Return the [X, Y] coordinate for the center point of the cell that contains the specified text.  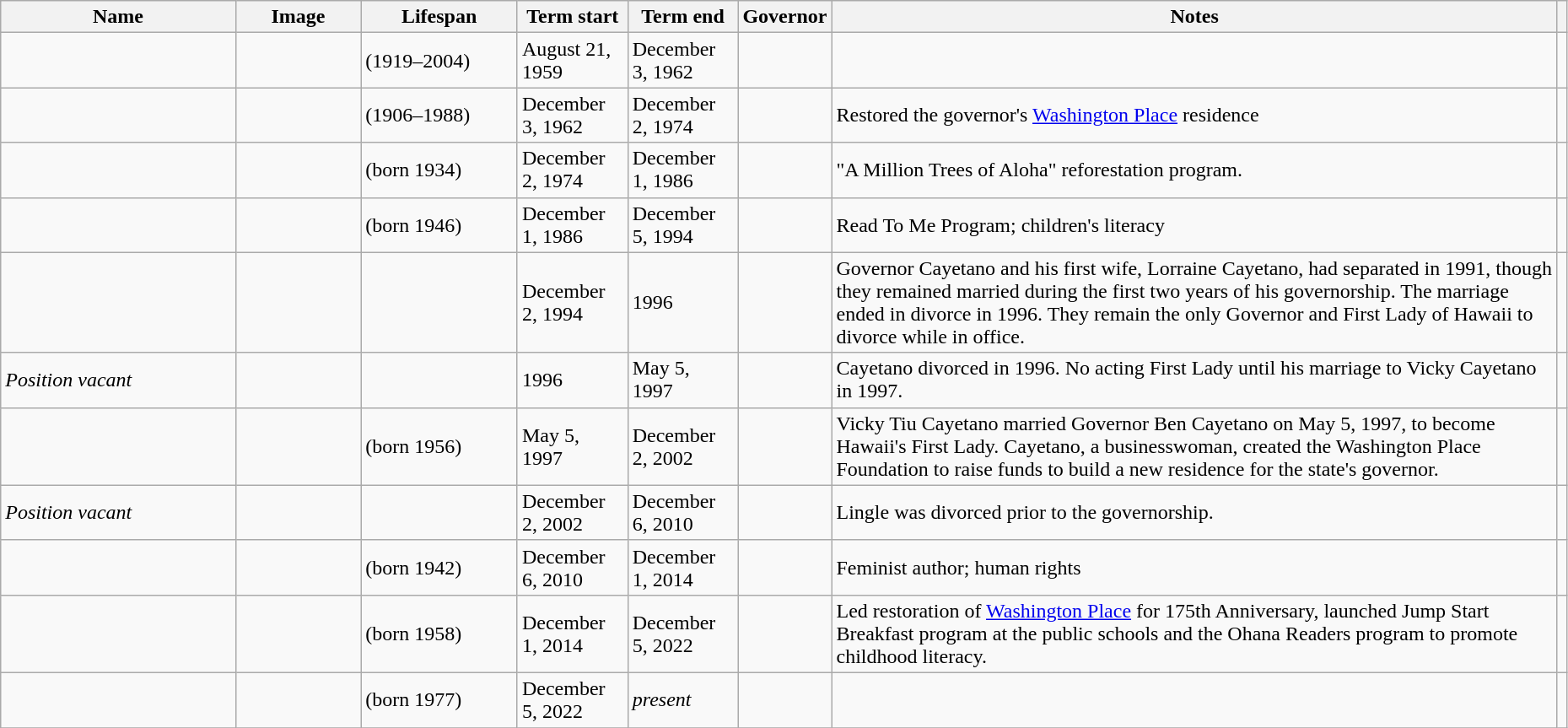
(1906–1988) [439, 115]
Restored the governor's Washington Place residence [1194, 115]
Lifespan [439, 17]
(born 1977) [439, 700]
(born 1956) [439, 446]
Lingle was divorced prior to the governorship. [1194, 513]
Term end [683, 17]
Feminist author; human rights [1194, 567]
August 21, 1959 [572, 61]
Governor [784, 17]
(1919–2004) [439, 61]
Cayetano divorced in 1996. No acting First Lady until his marriage to Vicky Cayetano in 1997. [1194, 380]
Read To Me Program; children's literacy [1194, 224]
Image [299, 17]
Term start [572, 17]
Name [118, 17]
December 5, 1994 [683, 224]
(born 1946) [439, 224]
present [683, 700]
December 2, 1994 [572, 302]
"A Million Trees of Aloha" reforestation program. [1194, 170]
(born 1942) [439, 567]
Notes [1194, 17]
(born 1958) [439, 634]
(born 1934) [439, 170]
